Find where the given text appears and provide that cell's center as (x, y) coordinate. 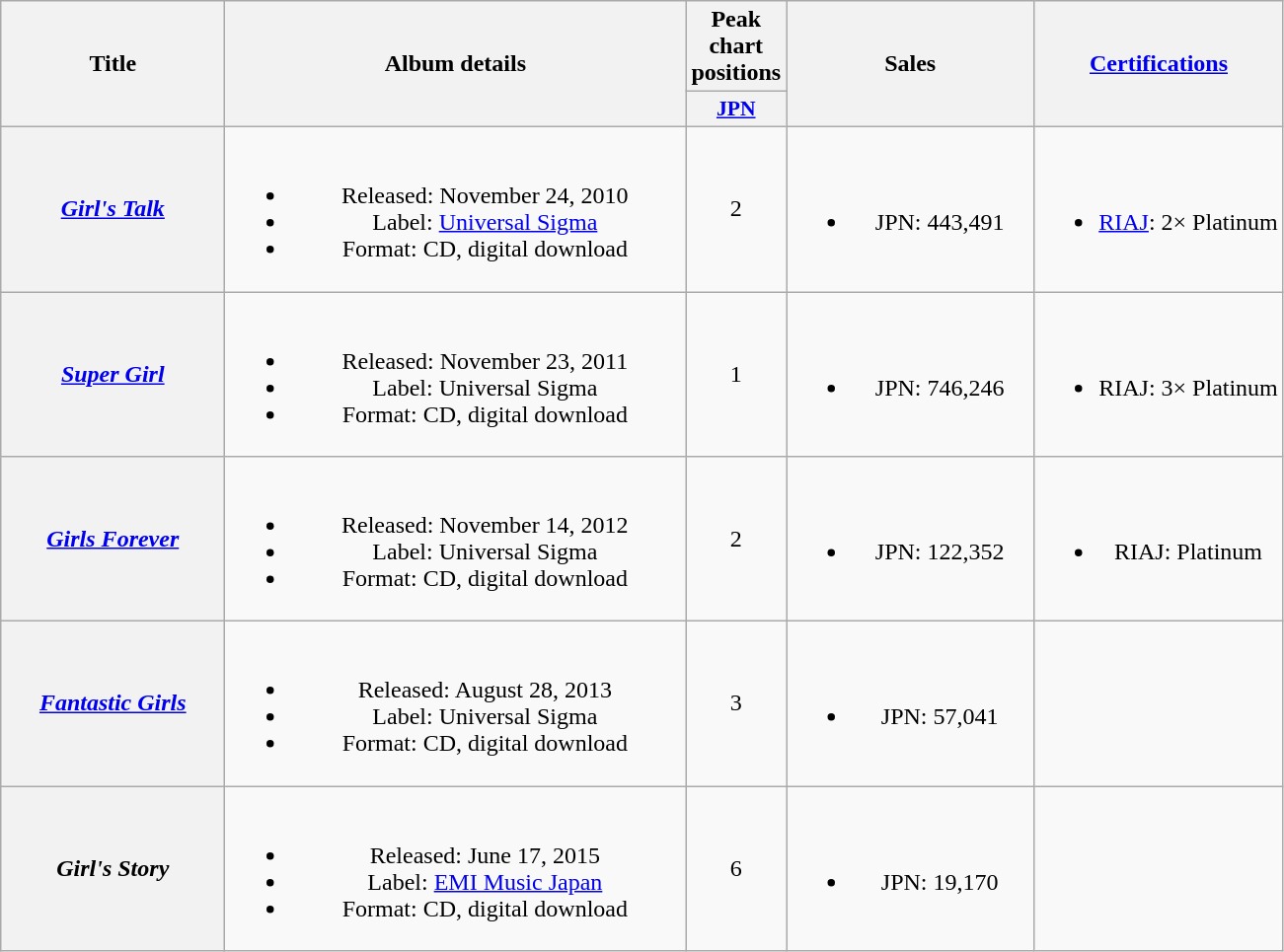
RIAJ: 3× Platinum (1159, 375)
1 (736, 375)
Girl's Talk (113, 209)
JPN: 746,246 (910, 375)
Title (113, 64)
Fantastic Girls (113, 704)
JPN: 19,170 (910, 868)
Released: August 28, 2013Label: Universal SigmaFormat: CD, digital download (456, 704)
Girls Forever (113, 539)
Released: November 14, 2012Label: Universal SigmaFormat: CD, digital download (456, 539)
Released: June 17, 2015Label: EMI Music JapanFormat: CD, digital download (456, 868)
Album details (456, 64)
JPN (736, 110)
JPN: 443,491 (910, 209)
RIAJ: 2× Platinum (1159, 209)
Girl's Story (113, 868)
3 (736, 704)
6 (736, 868)
RIAJ: Platinum (1159, 539)
JPN: 122,352 (910, 539)
Released: November 23, 2011Label: Universal SigmaFormat: CD, digital download (456, 375)
Certifications (1159, 64)
Super Girl (113, 375)
JPN: 57,041 (910, 704)
Sales (910, 64)
Released: November 24, 2010Label: Universal SigmaFormat: CD, digital download (456, 209)
Peak chart positions (736, 46)
